Scan for the cell matching the given text and deliver its (X, Y) coordinate at center. 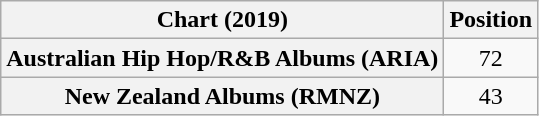
Chart (2019) (222, 20)
New Zealand Albums (RMNZ) (222, 96)
43 (491, 96)
Australian Hip Hop/R&B Albums (ARIA) (222, 58)
72 (491, 58)
Position (491, 20)
